Detect which cell encompasses the target text, then output its [x, y] center coordinate. 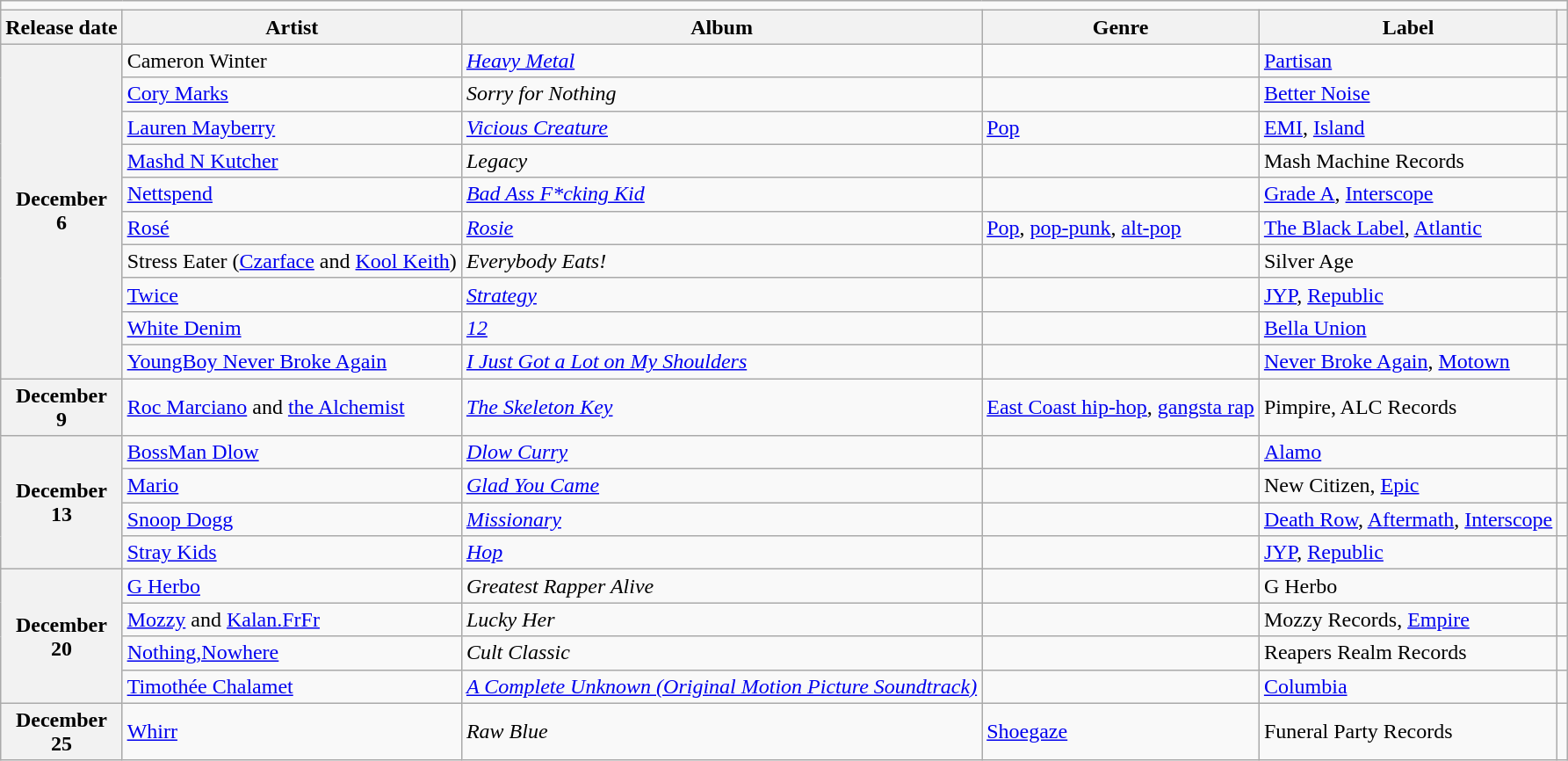
Greatest Rapper Alive [721, 586]
Vicious Creature [721, 127]
BossMan Dlow [292, 453]
Label [1407, 27]
Everybody Eats! [721, 261]
Pop [1121, 127]
Mash Machine Records [1407, 161]
Genre [1121, 27]
Hop [721, 553]
December13 [61, 503]
Reapers Realm Records [1407, 653]
Stray Kids [292, 553]
Funeral Party Records [1407, 731]
Mario [292, 486]
Nothing,Nowhere [292, 653]
Stress Eater (Czarface and Kool Keith) [292, 261]
Cory Marks [292, 94]
December20 [61, 636]
YoungBoy Never Broke Again [292, 361]
Mozzy Records, Empire [1407, 620]
December6 [61, 211]
Heavy Metal [721, 61]
Bella Union [1407, 328]
A Complete Unknown (Original Motion Picture Soundtrack) [721, 686]
Nettspend [292, 194]
Roc Marciano and the Alchemist [292, 406]
Cameron Winter [292, 61]
Album [721, 27]
Timothée Chalamet [292, 686]
White Denim [292, 328]
Mozzy and Kalan.FrFr [292, 620]
New Citizen, Epic [1407, 486]
Better Noise [1407, 94]
Death Row, Aftermath, Interscope [1407, 519]
I Just Got a Lot on My Shoulders [721, 361]
The Black Label, Atlantic [1407, 228]
Sorry for Nothing [721, 94]
Strategy [721, 294]
Columbia [1407, 686]
Glad You Came [721, 486]
12 [721, 328]
Legacy [721, 161]
Snoop Dogg [292, 519]
Never Broke Again, Motown [1407, 361]
Mashd N Kutcher [292, 161]
Silver Age [1407, 261]
Pop, pop-punk, alt-pop [1121, 228]
Artist [292, 27]
Rosie [721, 228]
Release date [61, 27]
Cult Classic [721, 653]
The Skeleton Key [721, 406]
Grade A, Interscope [1407, 194]
Whirr [292, 731]
Alamo [1407, 453]
Twice [292, 294]
Missionary [721, 519]
Dlow Curry [721, 453]
EMI, Island [1407, 127]
Lucky Her [721, 620]
December9 [61, 406]
East Coast hip-hop, gangsta rap [1121, 406]
Bad Ass F*cking Kid [721, 194]
December25 [61, 731]
Partisan [1407, 61]
Rosé [292, 228]
Pimpire, ALC Records [1407, 406]
Shoegaze [1121, 731]
Lauren Mayberry [292, 127]
Raw Blue [721, 731]
